Return [x, y] of the center of cell containing provided text 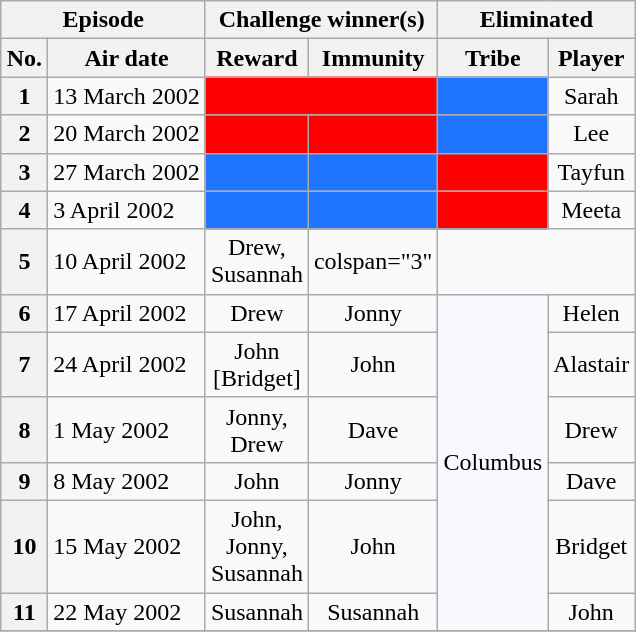
Meeta [592, 210]
13 March 2002 [127, 96]
Sarah [592, 96]
10 April 2002 [127, 262]
Tayfun [592, 172]
27 March 2002 [127, 172]
1 [24, 96]
No. [24, 58]
15 May 2002 [127, 546]
8 May 2002 [127, 481]
Tribe [493, 58]
Immunity [373, 58]
Air date [127, 58]
9 [24, 481]
Jonny,Drew [256, 430]
10 [24, 546]
8 [24, 430]
Reward [256, 58]
Player [592, 58]
3 [24, 172]
Lee [592, 134]
Helen [592, 313]
Eliminated [536, 20]
Challenge winner(s) [322, 20]
2 [24, 134]
Drew,Susannah [256, 262]
4 [24, 210]
1 May 2002 [127, 430]
20 March 2002 [127, 134]
John[Bridget] [256, 364]
5 [24, 262]
Alastair [592, 364]
Bridget [592, 546]
3 April 2002 [127, 210]
22 May 2002 [127, 611]
6 [24, 313]
colspan="3" [373, 262]
7 [24, 364]
Episode [103, 20]
John,Jonny,Susannah [256, 546]
17 April 2002 [127, 313]
11 [24, 611]
Columbus [493, 462]
24 April 2002 [127, 364]
